Detect which cell encompasses the target text, then output its [X, Y] center coordinate. 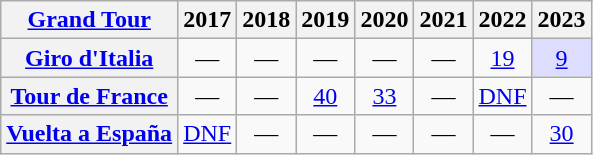
9 [562, 58]
Tour de France [90, 96]
2022 [502, 20]
Giro d'Italia [90, 58]
30 [562, 134]
2018 [266, 20]
33 [384, 96]
2021 [444, 20]
Vuelta a España [90, 134]
2023 [562, 20]
Grand Tour [90, 20]
2019 [326, 20]
2020 [384, 20]
19 [502, 58]
2017 [208, 20]
40 [326, 96]
